Return the (x, y) coordinate for the center point of the cell that contains the specified text.  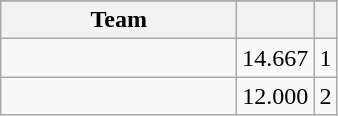
1 (326, 58)
2 (326, 96)
Team (119, 20)
12.000 (276, 96)
14.667 (276, 58)
